Output the [x, y] coordinate of the center of the cell containing the given text.  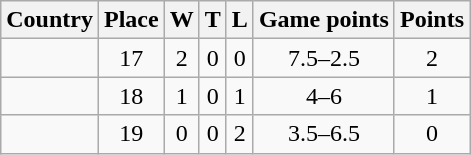
L [240, 20]
17 [131, 58]
Points [432, 20]
T [212, 20]
18 [131, 96]
19 [131, 134]
4–6 [324, 96]
Country [50, 20]
Place [131, 20]
3.5–6.5 [324, 134]
7.5–2.5 [324, 58]
Game points [324, 20]
W [182, 20]
